Capture the cell that displays the provided text and extract its (X, Y) central coordinate. 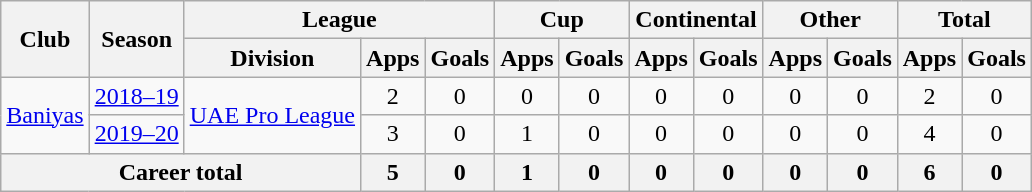
2019–20 (136, 134)
2018–19 (136, 96)
6 (929, 172)
Other (830, 20)
Career total (181, 172)
5 (393, 172)
Continental (696, 20)
4 (929, 134)
Total (964, 20)
Season (136, 39)
Division (272, 58)
League (340, 20)
Club (45, 39)
Baniyas (45, 115)
3 (393, 134)
UAE Pro League (272, 115)
Cup (562, 20)
